Pinpoint the cell where the given text exists, returning its [X, Y] midpoint coordinate. 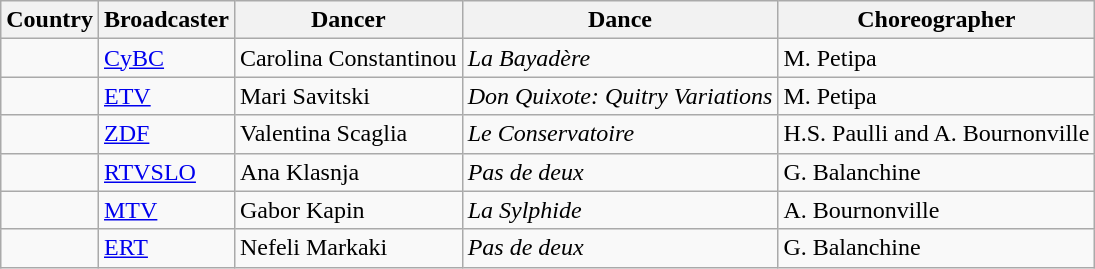
CyBC [166, 58]
Gabor Kapin [348, 210]
Dance [620, 20]
Country [50, 20]
Ana Klasnja [348, 172]
H.S. Paulli and A. Bournonville [936, 134]
Mari Savitski [348, 96]
Don Quixote: Quitry Variations [620, 96]
MTV [166, 210]
La Sylphide [620, 210]
Le Conservatoire [620, 134]
ETV [166, 96]
RTVSLO [166, 172]
La Bayadère [620, 58]
ERT [166, 248]
Carolina Constantinou [348, 58]
Dancer [348, 20]
Nefeli Markaki [348, 248]
Choreographer [936, 20]
A. Bournonville [936, 210]
Valentina Scaglia [348, 134]
ZDF [166, 134]
Broadcaster [166, 20]
